Determine the [X, Y] coordinate at the center of the cell enclosing the given text.  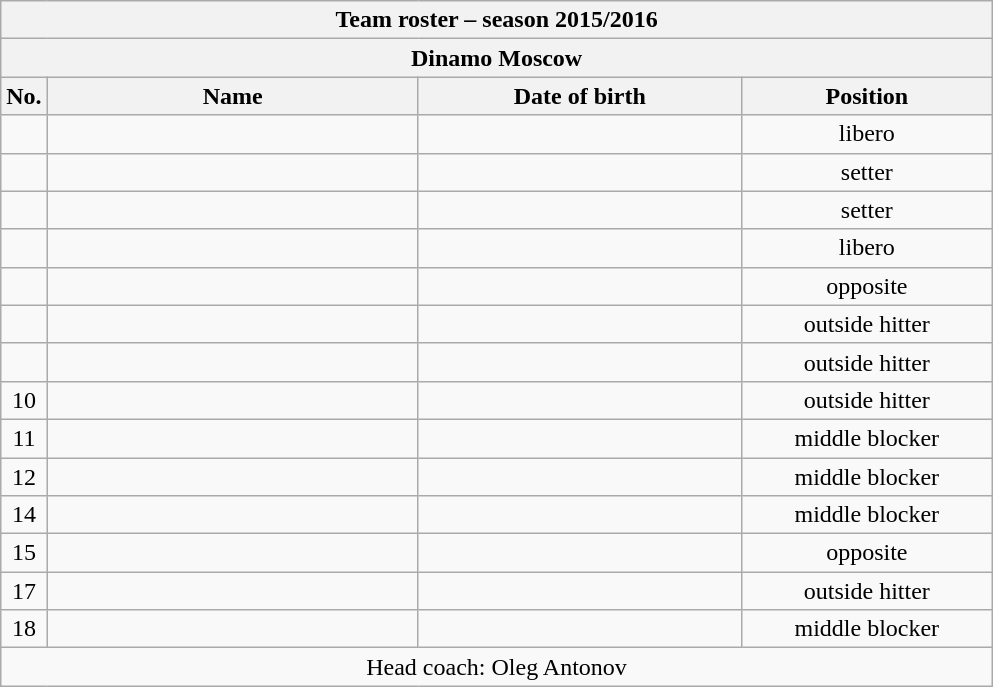
Head coach: Oleg Antonov [497, 667]
15 [24, 553]
Position [866, 96]
10 [24, 400]
17 [24, 591]
12 [24, 477]
Name [232, 96]
Dinamo Moscow [497, 58]
18 [24, 629]
11 [24, 438]
14 [24, 515]
Date of birth [580, 96]
No. [24, 96]
Team roster – season 2015/2016 [497, 20]
